From the cell containing the given text, extract its center point as [X, Y] coordinate. 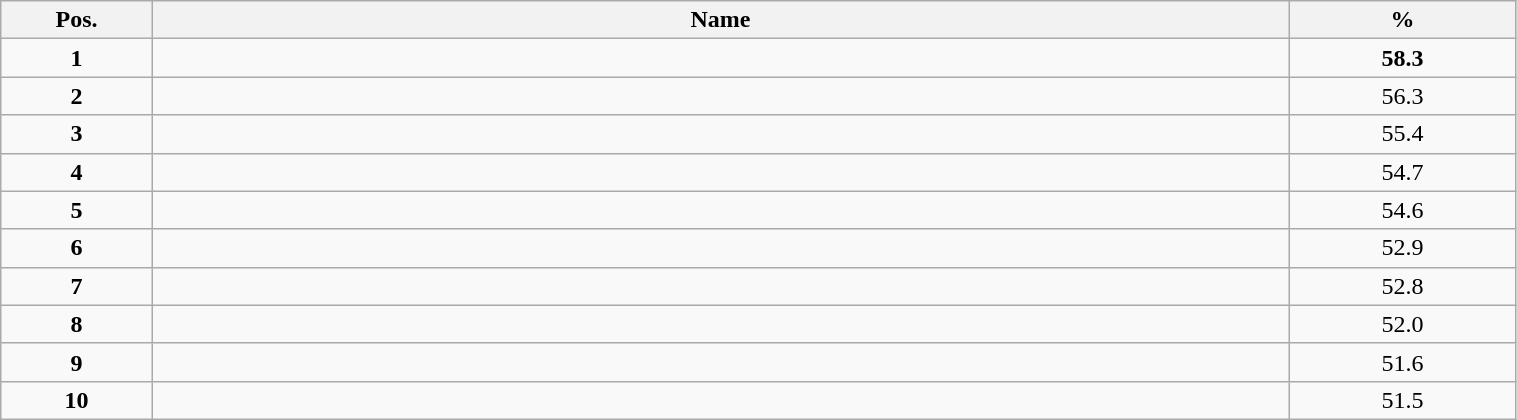
8 [77, 324]
5 [77, 210]
6 [77, 248]
% [1402, 20]
2 [77, 96]
51.5 [1402, 400]
9 [77, 362]
54.7 [1402, 172]
4 [77, 172]
52.0 [1402, 324]
54.6 [1402, 210]
56.3 [1402, 96]
1 [77, 58]
10 [77, 400]
55.4 [1402, 134]
51.6 [1402, 362]
58.3 [1402, 58]
52.9 [1402, 248]
3 [77, 134]
52.8 [1402, 286]
7 [77, 286]
Name [720, 20]
Pos. [77, 20]
